Locate the cell with the specified text and output its [X, Y] center coordinate. 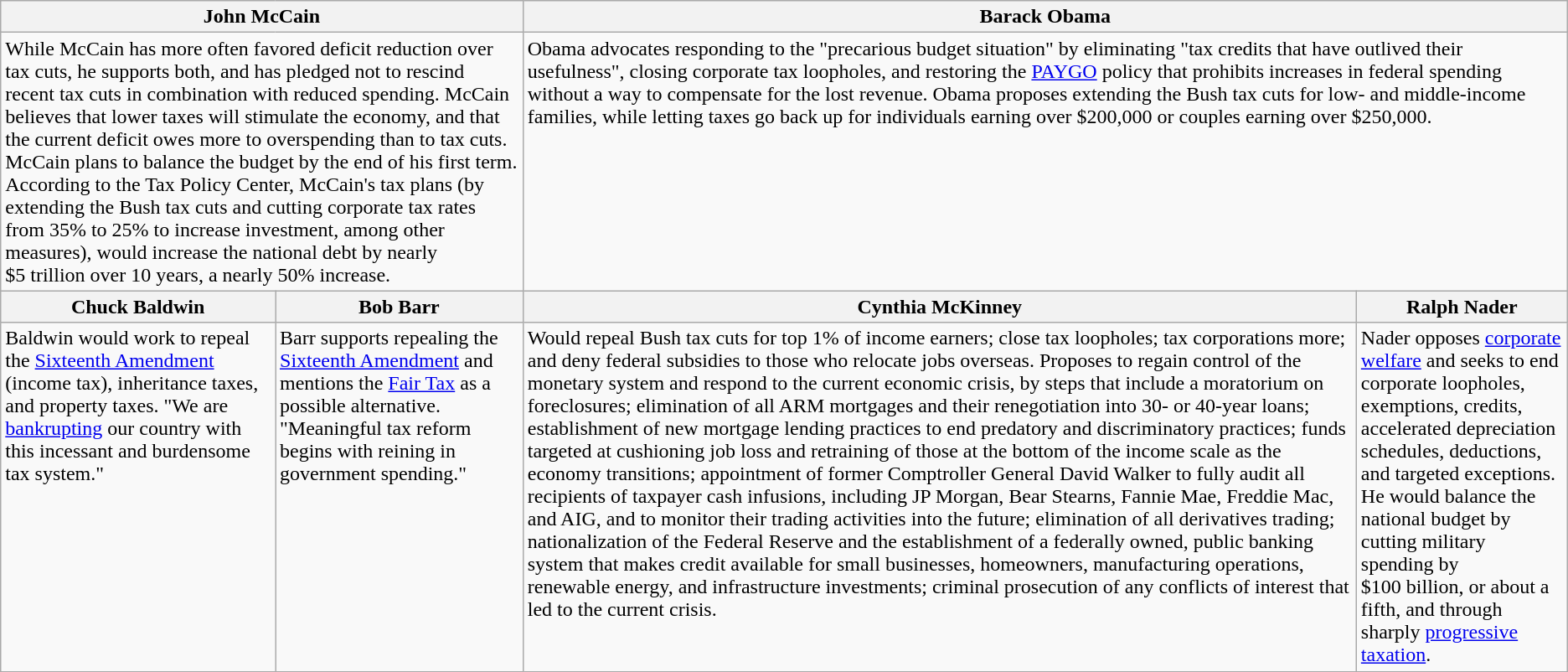
Ralph Nader [1462, 307]
Chuck Baldwin [138, 307]
Bob Barr [399, 307]
Barack Obama [1045, 17]
John McCain [261, 17]
Cynthia McKinney [940, 307]
